Return the [x, y] coordinate for the center point of the cell that contains the specified text.  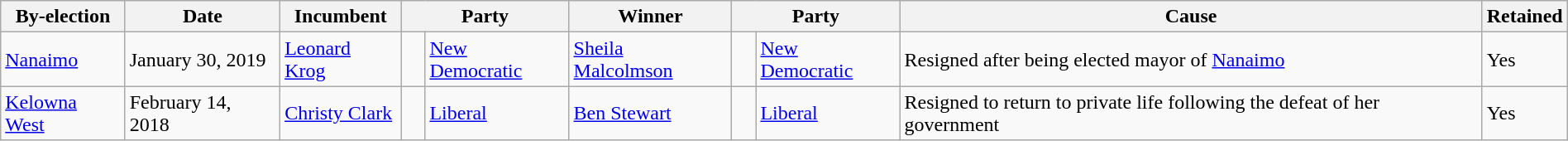
Sheila Malcolmson [650, 60]
Resigned to return to private life following the defeat of her government [1191, 113]
Kelowna West [63, 113]
Leonard Krog [341, 60]
Date [202, 17]
Nanaimo [63, 60]
Ben Stewart [650, 113]
January 30, 2019 [202, 60]
Christy Clark [341, 113]
Cause [1191, 17]
February 14, 2018 [202, 113]
Retained [1525, 17]
By-election [63, 17]
Incumbent [341, 17]
Resigned after being elected mayor of Nanaimo [1191, 60]
Winner [650, 17]
